Extract the [x, y] coordinate from the center of the cell holding the provided text.  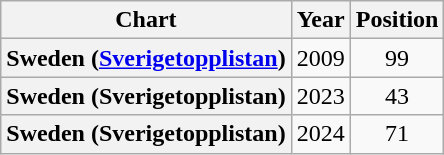
2009 [320, 58]
99 [397, 58]
43 [397, 96]
2024 [320, 134]
Year [320, 20]
71 [397, 134]
Position [397, 20]
2023 [320, 96]
Chart [146, 20]
